Identify which cell holds the provided text, then report its (X, Y) central coordinate. 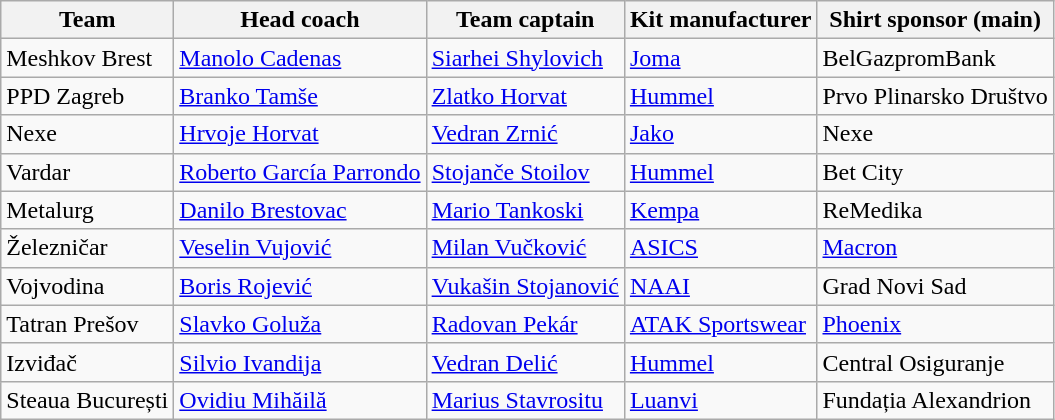
Tatran Prešov (88, 324)
Siarhei Shylovich (525, 58)
Steaua București (88, 400)
Prvo Plinarsko Društvo (935, 96)
ATAK Sportswear (720, 324)
Vardar (88, 172)
Kit manufacturer (720, 20)
Luanvi (720, 400)
NAAI (720, 286)
Bet City (935, 172)
Mario Tankoski (525, 210)
Phoenix (935, 324)
Milan Vučković (525, 248)
Hrvoje Horvat (300, 134)
Grad Novi Sad (935, 286)
Shirt sponsor (main) (935, 20)
Silvio Ivandija (300, 362)
Central Osiguranje (935, 362)
Vedran Delić (525, 362)
Veselin Vujović (300, 248)
Danilo Brestovac (300, 210)
Team captain (525, 20)
Team (88, 20)
Meshkov Brest (88, 58)
Manolo Cadenas (300, 58)
Marius Stavrositu (525, 400)
ReMedika (935, 210)
Ovidiu Mihăilă (300, 400)
Fundația Alexandrion (935, 400)
Železničar (88, 248)
BelGazpromBank (935, 58)
Branko Tamše (300, 96)
Jako (720, 134)
Slavko Goluža (300, 324)
ASICS (720, 248)
Izviđač (88, 362)
Vedran Zrnić (525, 134)
PPD Zagreb (88, 96)
Vojvodina (88, 286)
Head coach (300, 20)
Roberto García Parrondo (300, 172)
Vukašin Stojanović (525, 286)
Stojanče Stoilov (525, 172)
Boris Rojević (300, 286)
Zlatko Horvat (525, 96)
Metalurg (88, 210)
Macron (935, 248)
Joma (720, 58)
Kempa (720, 210)
Radovan Pekár (525, 324)
